For the text-containing cell, return its midpoint in [x, y] coordinate format. 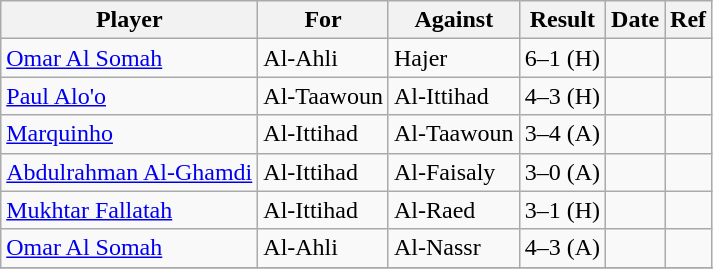
3–0 (A) [562, 172]
4–3 (H) [562, 96]
Paul Alo'o [130, 96]
Against [454, 20]
3–1 (H) [562, 210]
Player [130, 20]
Mukhtar Fallatah [130, 210]
Al-Faisaly [454, 172]
Ref [688, 20]
For [324, 20]
Marquinho [130, 134]
Al-Raed [454, 210]
Al-Nassr [454, 248]
Abdulrahman Al-Ghamdi [130, 172]
4–3 (A) [562, 248]
Date [636, 20]
Hajer [454, 58]
Result [562, 20]
6–1 (H) [562, 58]
3–4 (A) [562, 134]
